For the text-containing cell, return its midpoint in [X, Y] coordinate format. 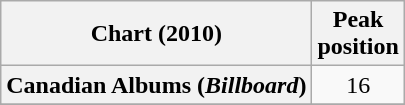
Canadian Albums (Billboard) [156, 85]
16 [358, 85]
Peakposition [358, 34]
Chart (2010) [156, 34]
